Detect which cell encompasses the target text, then output its (x, y) center coordinate. 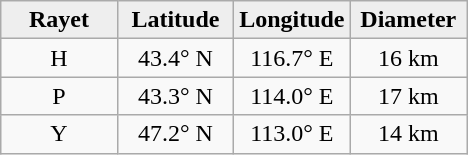
16 km (408, 58)
H (59, 58)
Rayet (59, 20)
Longitude (292, 20)
113.0° E (292, 134)
116.7° E (292, 58)
47.2° N (175, 134)
17 km (408, 96)
43.4° N (175, 58)
Y (59, 134)
P (59, 96)
Diameter (408, 20)
114.0° E (292, 96)
43.3° N (175, 96)
Latitude (175, 20)
14 km (408, 134)
